Return the [x, y] coordinate for the center point of the cell that contains the specified text.  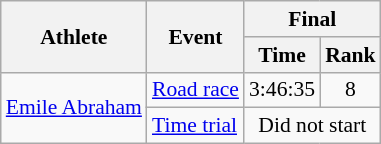
Athlete [74, 36]
Did not start [312, 126]
3:46:35 [282, 90]
Road race [196, 90]
8 [350, 90]
Time trial [196, 126]
Final [312, 19]
Emile Abraham [74, 108]
Event [196, 36]
Time [282, 55]
Rank [350, 55]
